Return the (X, Y) coordinate for the center point of the cell that contains the specified text.  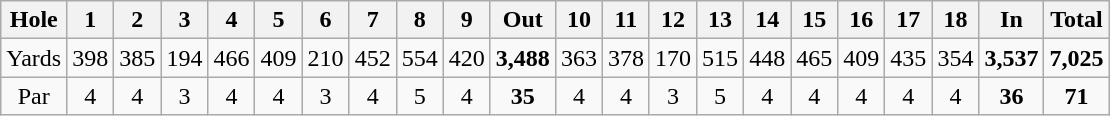
420 (466, 58)
466 (232, 58)
435 (908, 58)
17 (908, 20)
Par (34, 96)
Hole (34, 20)
8 (420, 20)
7 (372, 20)
18 (956, 20)
9 (466, 20)
378 (626, 58)
In (1012, 20)
448 (768, 58)
385 (138, 58)
14 (768, 20)
7,025 (1076, 58)
3,537 (1012, 58)
554 (420, 58)
Total (1076, 20)
515 (720, 58)
Yards (34, 58)
Out (522, 20)
11 (626, 20)
170 (672, 58)
363 (578, 58)
2 (138, 20)
71 (1076, 96)
6 (326, 20)
194 (184, 58)
210 (326, 58)
452 (372, 58)
16 (862, 20)
465 (814, 58)
398 (90, 58)
13 (720, 20)
36 (1012, 96)
35 (522, 96)
3,488 (522, 58)
15 (814, 20)
354 (956, 58)
10 (578, 20)
1 (90, 20)
12 (672, 20)
